Find where the given text appears and provide that cell's center as [x, y] coordinate. 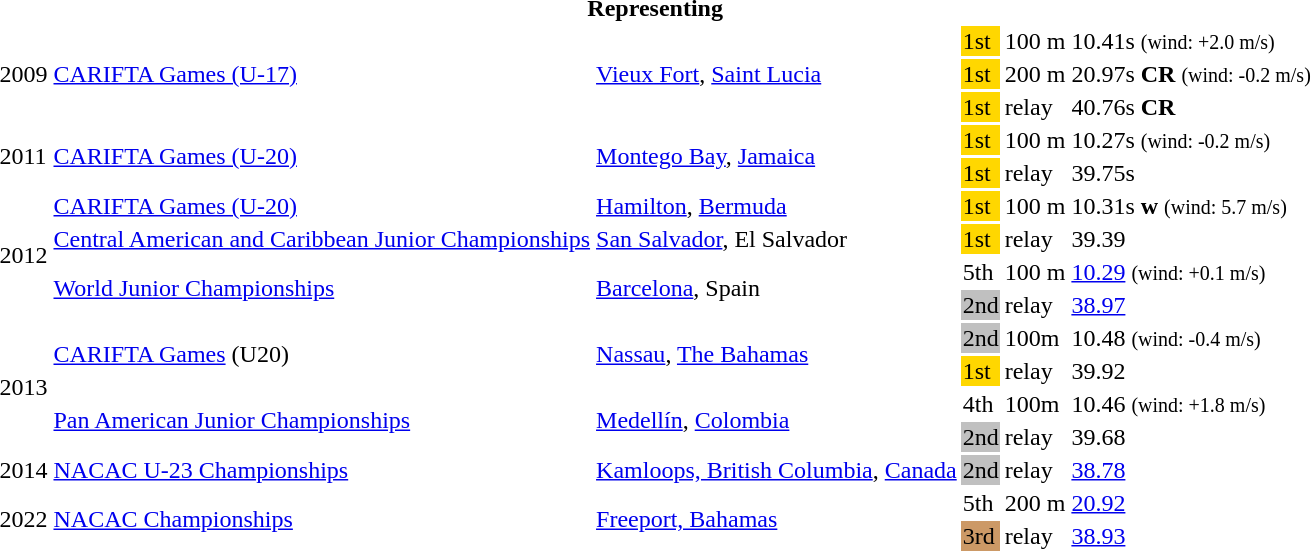
4th [980, 404]
Kamloops, British Columbia, Canada [777, 470]
CARIFTA Games (U-17) [322, 74]
Pan American Junior Championships [322, 420]
Barcelona, Spain [777, 288]
Hamilton, Bermuda [777, 206]
Montego Bay, Jamaica [777, 156]
3rd [980, 536]
World Junior Championships [322, 288]
NACAC U-23 Championships [322, 470]
San Salvador, El Salvador [777, 239]
Vieux Fort, Saint Lucia [777, 74]
Medellín, Colombia [777, 420]
Freeport, Bahamas [777, 520]
NACAC Championships [322, 520]
Nassau, The Bahamas [777, 354]
CARIFTA Games (U20) [322, 354]
Central American and Caribbean Junior Championships [322, 239]
